For the text-containing cell, return its midpoint in (x, y) coordinate format. 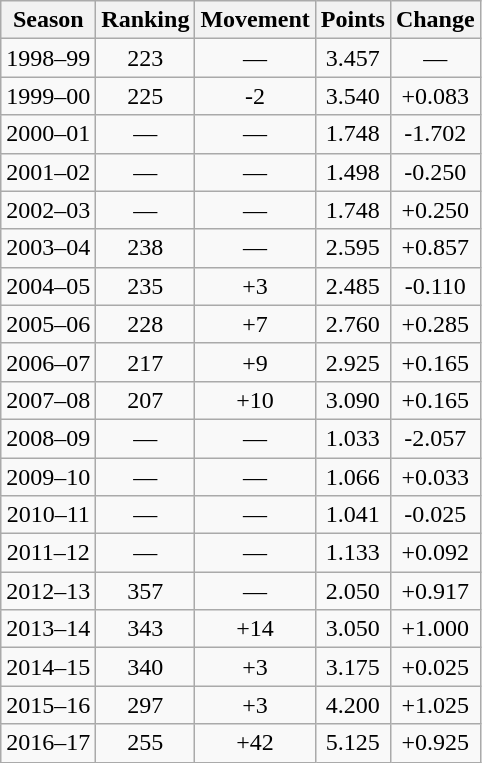
+42 (255, 743)
228 (146, 324)
217 (146, 362)
2000–01 (48, 134)
1998–99 (48, 58)
+7 (255, 324)
357 (146, 591)
2003–04 (48, 248)
+0.925 (435, 743)
+0.092 (435, 553)
1.041 (352, 515)
2012–13 (48, 591)
5.125 (352, 743)
4.200 (352, 705)
2.760 (352, 324)
+0.917 (435, 591)
-0.110 (435, 286)
+0.285 (435, 324)
Ranking (146, 20)
2016–17 (48, 743)
2011–12 (48, 553)
2014–15 (48, 667)
+0.083 (435, 96)
-2 (255, 96)
+1.025 (435, 705)
+0.025 (435, 667)
-1.702 (435, 134)
2001–02 (48, 172)
Points (352, 20)
2.925 (352, 362)
2015–16 (48, 705)
+1.000 (435, 629)
1.033 (352, 438)
343 (146, 629)
1.498 (352, 172)
+0.033 (435, 477)
3.540 (352, 96)
+0.250 (435, 210)
340 (146, 667)
1.133 (352, 553)
3.090 (352, 400)
2005–06 (48, 324)
223 (146, 58)
2004–05 (48, 286)
225 (146, 96)
207 (146, 400)
2009–10 (48, 477)
+14 (255, 629)
2.050 (352, 591)
-2.057 (435, 438)
Change (435, 20)
2010–11 (48, 515)
3.175 (352, 667)
3.050 (352, 629)
2002–03 (48, 210)
297 (146, 705)
-0.250 (435, 172)
238 (146, 248)
3.457 (352, 58)
1999–00 (48, 96)
Movement (255, 20)
235 (146, 286)
+9 (255, 362)
2.485 (352, 286)
2.595 (352, 248)
2006–07 (48, 362)
2008–09 (48, 438)
+10 (255, 400)
255 (146, 743)
2007–08 (48, 400)
Season (48, 20)
+0.857 (435, 248)
1.066 (352, 477)
-0.025 (435, 515)
2013–14 (48, 629)
